Locate the cell with the specified text and output its (x, y) center coordinate. 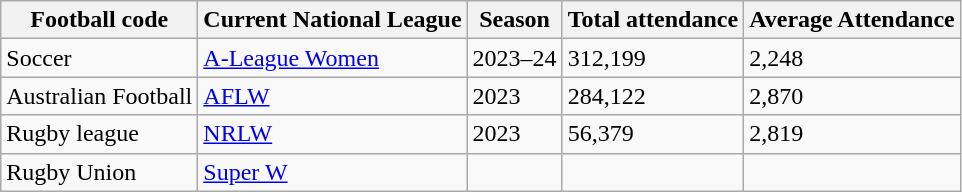
Current National League (332, 20)
AFLW (332, 96)
NRLW (332, 134)
56,379 (653, 134)
Average Attendance (852, 20)
284,122 (653, 96)
Rugby league (100, 134)
Football code (100, 20)
A-League Women (332, 58)
Australian Football (100, 96)
Total attendance (653, 20)
2,248 (852, 58)
Rugby Union (100, 172)
Super W (332, 172)
2,819 (852, 134)
2,870 (852, 96)
2023–24 (514, 58)
Season (514, 20)
312,199 (653, 58)
Soccer (100, 58)
